Return the (x, y) coordinate for the center point of the cell that contains the specified text.  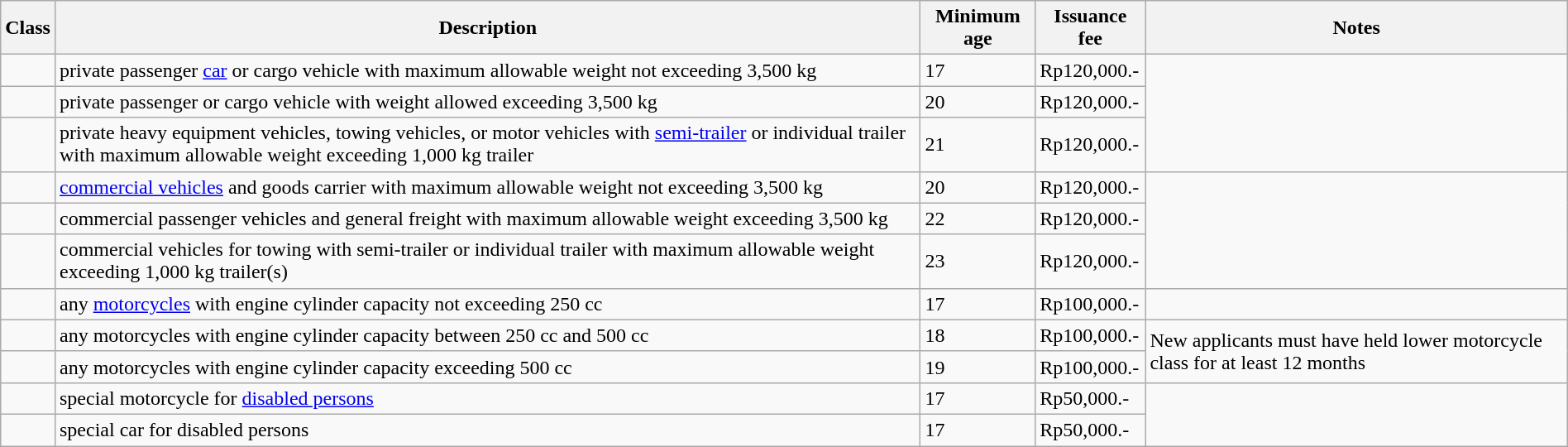
any motorcycles with engine cylinder capacity exceeding 500 cc (487, 367)
private passenger car or cargo vehicle with maximum allowable weight not exceeding 3,500 kg (487, 70)
commercial vehicles for towing with semi-trailer or individual trailer with maximum allowable weight exceeding 1,000 kg trailer(s) (487, 262)
any motorcycles with engine cylinder capacity not exceeding 250 cc (487, 304)
any motorcycles with engine cylinder capacity between 250 cc and 500 cc (487, 335)
19 (978, 367)
Minimum age (978, 28)
21 (978, 144)
23 (978, 262)
Notes (1356, 28)
Description (487, 28)
commercial vehicles and goods carrier with maximum allowable weight not exceeding 3,500 kg (487, 187)
22 (978, 219)
Issuance fee (1090, 28)
New applicants must have held lower motorcycle class for at least 12 months (1356, 351)
commercial passenger vehicles and general freight with maximum allowable weight exceeding 3,500 kg (487, 219)
special motorcycle for disabled persons (487, 398)
private passenger or cargo vehicle with weight allowed exceeding 3,500 kg (487, 102)
Class (28, 28)
18 (978, 335)
special car for disabled persons (487, 430)
